Detect which cell encompasses the target text, then output its (x, y) center coordinate. 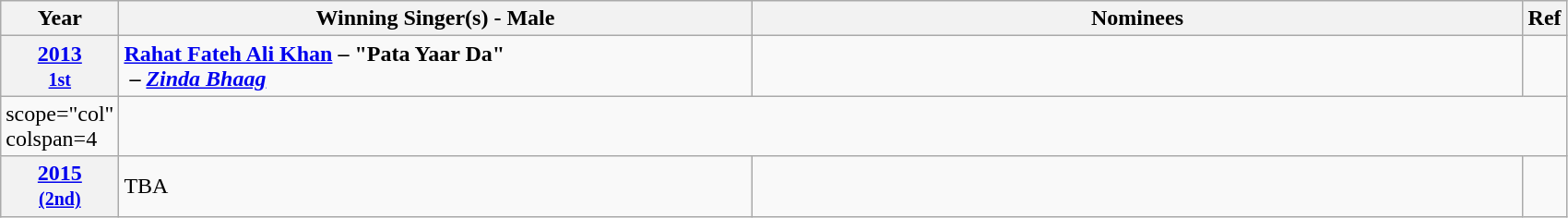
Nominees (1137, 18)
Year (60, 18)
TBA (435, 187)
scope="col" colspan=4 (60, 126)
Winning Singer(s) - Male (435, 18)
Ref (1544, 18)
Rahat Fateh Ali Khan – "Pata Yaar Da" – Zinda Bhaag (435, 67)
2015(2nd) (60, 187)
20131st (60, 67)
